Locate the cell with the specified text and output its [x, y] center coordinate. 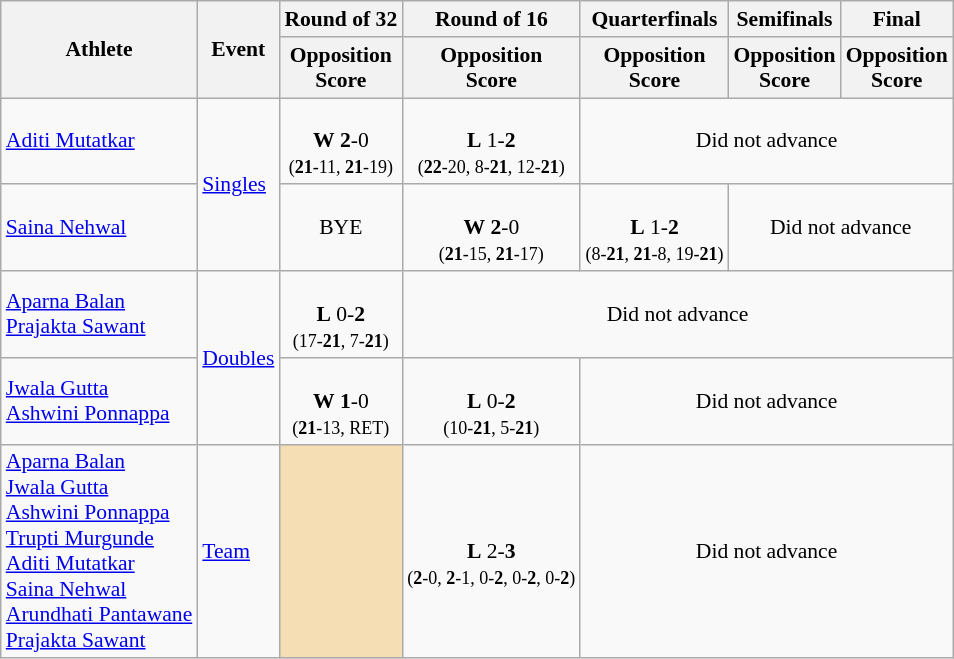
L 0-2(10-21, 5-21) [491, 402]
Jwala Gutta Ashwini Ponnappa [100, 402]
Semifinals [785, 19]
Singles [238, 184]
L 1-2(8-21, 21-8, 19-21) [654, 228]
Aparna Balan Prajakta Sawant [100, 314]
Round of 32 [340, 19]
Doubles [238, 358]
Quarterfinals [654, 19]
Round of 16 [491, 19]
Final [897, 19]
Aditi Mutatkar [100, 142]
Aparna Balan Jwala GuttaAshwini Ponnappa Trupti Murgunde Aditi Mutatkar Saina Nehwal Arundhati Pantawane Prajakta Sawant [100, 551]
Athlete [100, 50]
W 2-0(21-15, 21-17) [491, 228]
Event [238, 50]
L 0-2(17-21, 7-21) [340, 314]
W 1-0(21-13, RET) [340, 402]
Team [238, 551]
Saina Nehwal [100, 228]
BYE [340, 228]
L 1-2(22-20, 8-21, 12-21) [491, 142]
W 2-0(21-11, 21-19) [340, 142]
L 2-3(2-0, 2-1, 0-2, 0-2, 0-2) [491, 551]
